Capture the cell that displays the provided text and extract its (x, y) central coordinate. 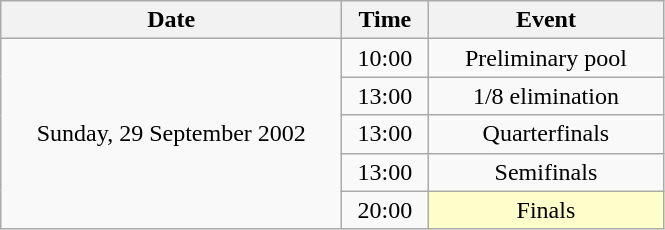
Preliminary pool (546, 58)
Event (546, 20)
20:00 (385, 210)
1/8 elimination (546, 96)
Semifinals (546, 172)
Time (385, 20)
Sunday, 29 September 2002 (172, 134)
Quarterfinals (546, 134)
10:00 (385, 58)
Date (172, 20)
Finals (546, 210)
